Search for the cell housing the specified text and yield its [X, Y] center coordinate. 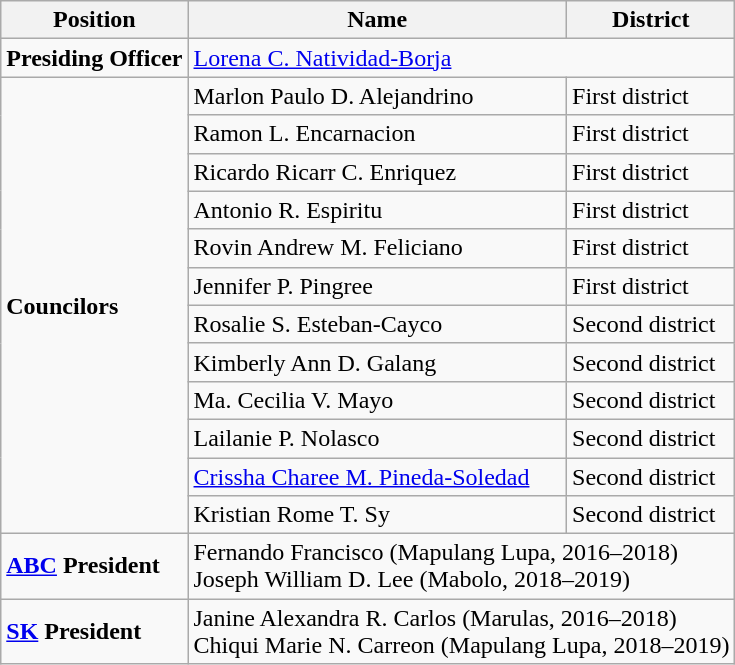
Lorena C. Natividad-Borja [462, 58]
Rosalie S. Esteban-Cayco [378, 324]
Ricardo Ricarr C. Enriquez [378, 172]
Fernando Francisco (Mapulang Lupa, 2016–2018) Joseph William D. Lee (Mabolo, 2018–2019) [462, 566]
Name [378, 20]
Ma. Cecilia V. Mayo [378, 400]
Lailanie P. Nolasco [378, 438]
Kimberly Ann D. Galang [378, 362]
District [651, 20]
ABC President [94, 566]
Rovin Andrew M. Feliciano [378, 248]
Marlon Paulo D. Alejandrino [378, 96]
Crissha Charee M. Pineda-Soledad [378, 477]
Councilors [94, 306]
Jennifer P. Pingree [378, 286]
Janine Alexandra R. Carlos (Marulas, 2016–2018) Chiqui Marie N. Carreon (Mapulang Lupa, 2018–2019) [462, 632]
Ramon L. Encarnacion [378, 134]
Kristian Rome T. Sy [378, 515]
SK President [94, 632]
Presiding Officer [94, 58]
Antonio R. Espiritu [378, 210]
Position [94, 20]
